Identify which cell holds the provided text, then report its (X, Y) central coordinate. 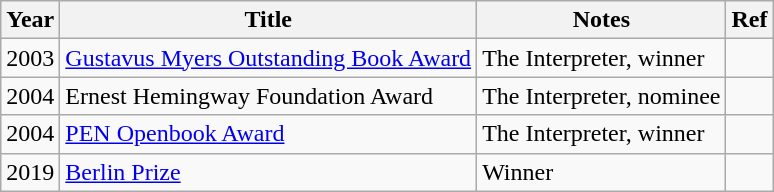
Ref (750, 20)
2003 (30, 58)
The Interpreter, nominee (602, 96)
Notes (602, 20)
Gustavus Myers Outstanding Book Award (268, 58)
Ernest Hemingway Foundation Award (268, 96)
Title (268, 20)
Winner (602, 172)
Berlin Prize (268, 172)
PEN Openbook Award (268, 134)
Year (30, 20)
2019 (30, 172)
